From the cell containing the given text, extract its center point as [X, Y] coordinate. 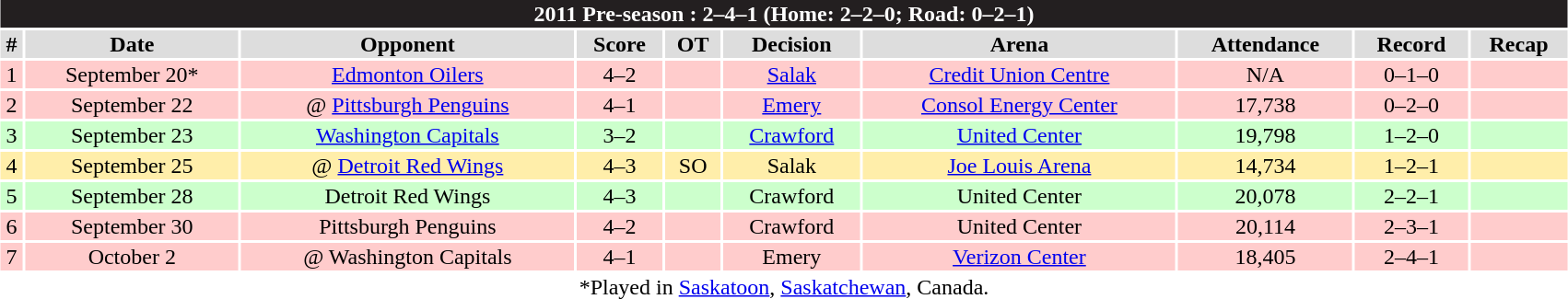
3 [12, 135]
September 22 [132, 105]
2011 Pre-season : 2–4–1 (Home: 2–2–0; Road: 0–2–1) [784, 14]
OT [693, 44]
September 23 [132, 135]
Decision [792, 44]
September 25 [132, 166]
Score [620, 44]
2–2–1 [1411, 196]
Arena [1019, 44]
0–1–0 [1411, 75]
6 [12, 226]
17,738 [1266, 105]
# [12, 44]
@ Detroit Red Wings [407, 166]
Date [132, 44]
September 20* [132, 75]
20,078 [1266, 196]
3–2 [620, 135]
Consol Energy Center [1019, 105]
2–3–1 [1411, 226]
18,405 [1266, 257]
1–2–1 [1411, 166]
Washington Capitals [407, 135]
5 [12, 196]
Attendance [1266, 44]
@ Pittsburgh Penguins [407, 105]
19,798 [1266, 135]
Opponent [407, 44]
SO [693, 166]
September 28 [132, 196]
October 2 [132, 257]
0–2–0 [1411, 105]
2–4–1 [1411, 257]
Joe Louis Arena [1019, 166]
Record [1411, 44]
Recap [1518, 44]
Verizon Center [1019, 257]
7 [12, 257]
@ Washington Capitals [407, 257]
1 [12, 75]
Edmonton Oilers [407, 75]
4 [12, 166]
Detroit Red Wings [407, 196]
20,114 [1266, 226]
Pittsburgh Penguins [407, 226]
Credit Union Centre [1019, 75]
N/A [1266, 75]
September 30 [132, 226]
1–2–0 [1411, 135]
14,734 [1266, 166]
2 [12, 105]
